From the cell containing the given text, extract its center point as (x, y) coordinate. 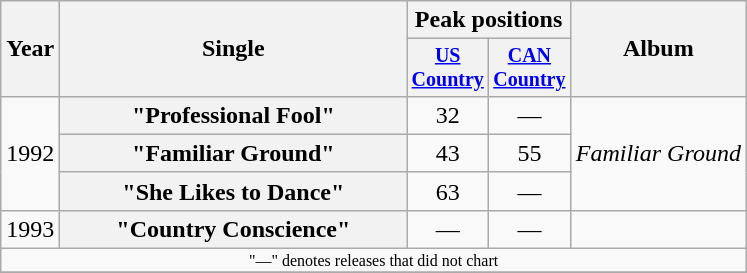
Familiar Ground (658, 153)
32 (448, 115)
43 (448, 153)
Peak positions (488, 20)
Album (658, 49)
US Country (448, 68)
1993 (30, 229)
63 (448, 191)
"Familiar Ground" (234, 153)
1992 (30, 153)
CAN Country (530, 68)
"Country Conscience" (234, 229)
"She Likes to Dance" (234, 191)
Year (30, 49)
55 (530, 153)
"—" denotes releases that did not chart (374, 261)
Single (234, 49)
"Professional Fool" (234, 115)
